Locate the cell with the specified text and output its [X, Y] center coordinate. 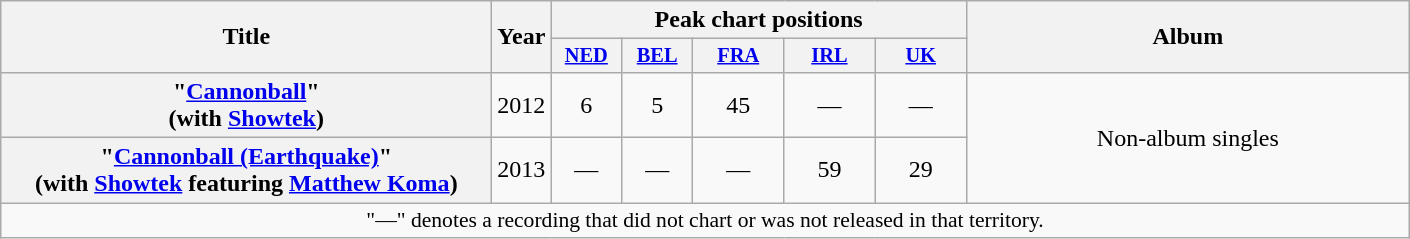
29 [920, 170]
IRL [830, 56]
"Cannonball (Earthquake)"(with Showtek featuring Matthew Koma) [246, 170]
BEL [658, 56]
2013 [522, 170]
FRA [738, 56]
NED [586, 56]
5 [658, 104]
59 [830, 170]
Peak chart positions [758, 20]
UK [920, 56]
"—" denotes a recording that did not chart or was not released in that territory. [706, 221]
Title [246, 37]
"Cannonball"(with Showtek) [246, 104]
Year [522, 37]
6 [586, 104]
2012 [522, 104]
Album [1188, 37]
45 [738, 104]
Non-album singles [1188, 137]
